For the text-containing cell, return its midpoint in (X, Y) coordinate format. 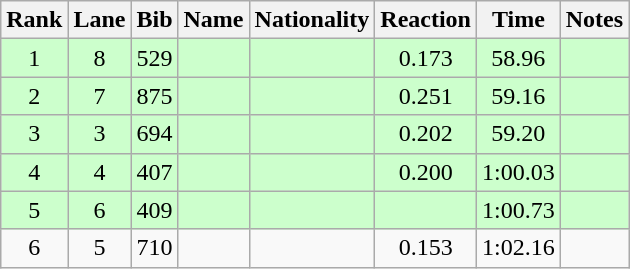
8 (100, 58)
Lane (100, 20)
0.173 (426, 58)
1:02.16 (519, 248)
2 (34, 96)
0.202 (426, 134)
407 (154, 172)
1 (34, 58)
7 (100, 96)
Name (214, 20)
1:00.73 (519, 210)
59.20 (519, 134)
Nationality (312, 20)
0.200 (426, 172)
710 (154, 248)
Time (519, 20)
694 (154, 134)
59.16 (519, 96)
58.96 (519, 58)
Reaction (426, 20)
875 (154, 96)
Rank (34, 20)
1:00.03 (519, 172)
Bib (154, 20)
Notes (594, 20)
0.153 (426, 248)
409 (154, 210)
529 (154, 58)
0.251 (426, 96)
